Find where the given text appears and provide that cell's center as [X, Y] coordinate. 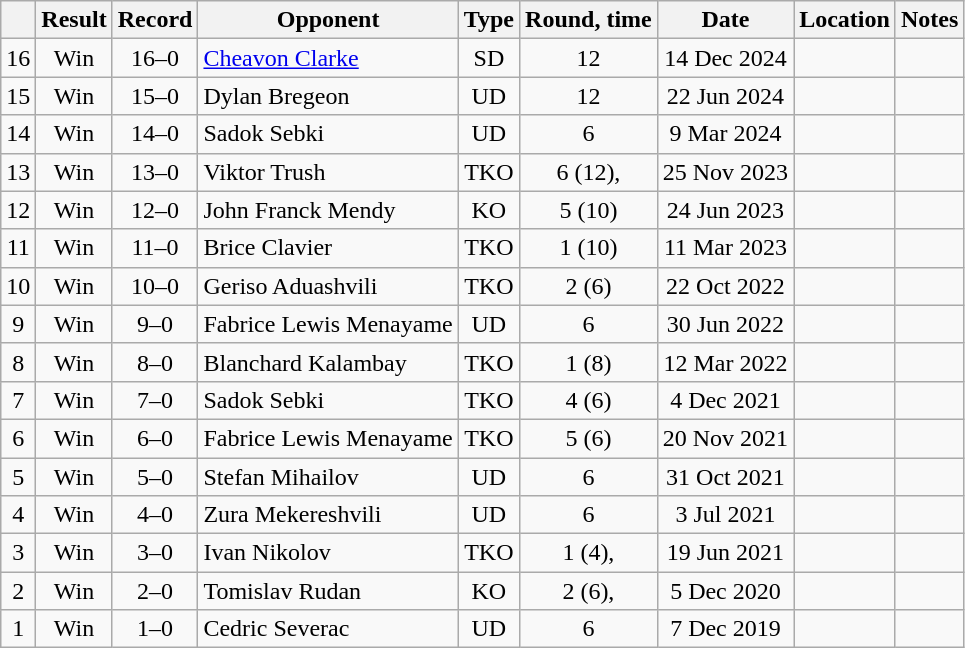
Stefan Mihailov [328, 477]
5–0 [155, 477]
Viktor Trush [328, 172]
8–0 [155, 362]
2–0 [155, 591]
9–0 [155, 324]
14–0 [155, 134]
11 Mar 2023 [725, 248]
Round, time [589, 20]
2 (6), [589, 591]
11–0 [155, 248]
7 Dec 2019 [725, 629]
7–0 [155, 400]
Geriso Aduashvili [328, 286]
1 [18, 629]
3 [18, 553]
30 Jun 2022 [725, 324]
Dylan Bregeon [328, 96]
Result [74, 20]
1–0 [155, 629]
Notes [929, 20]
13–0 [155, 172]
11 [18, 248]
1 (10) [589, 248]
3 Jul 2021 [725, 515]
12 Mar 2022 [725, 362]
Zura Mekereshvili [328, 515]
John Franck Mendy [328, 210]
SD [488, 58]
22 Jun 2024 [725, 96]
1 (8) [589, 362]
15 [18, 96]
Brice Clavier [328, 248]
14 Dec 2024 [725, 58]
22 Oct 2022 [725, 286]
2 (6) [589, 286]
Blanchard Kalambay [328, 362]
6–0 [155, 438]
5 Dec 2020 [725, 591]
24 Jun 2023 [725, 210]
9 [18, 324]
5 [18, 477]
5 (6) [589, 438]
15–0 [155, 96]
13 [18, 172]
2 [18, 591]
4 Dec 2021 [725, 400]
Opponent [328, 20]
Location [845, 20]
12–0 [155, 210]
19 Jun 2021 [725, 553]
1 (4), [589, 553]
16 [18, 58]
10–0 [155, 286]
6 (12), [589, 172]
4 [18, 515]
25 Nov 2023 [725, 172]
Cheavon Clarke [328, 58]
31 Oct 2021 [725, 477]
20 Nov 2021 [725, 438]
3–0 [155, 553]
Type [488, 20]
4–0 [155, 515]
4 (6) [589, 400]
9 Mar 2024 [725, 134]
Cedric Severac [328, 629]
7 [18, 400]
16–0 [155, 58]
Tomislav Rudan [328, 591]
Ivan Nikolov [328, 553]
Date [725, 20]
8 [18, 362]
10 [18, 286]
5 (10) [589, 210]
Record [155, 20]
14 [18, 134]
